Determine the [x, y] coordinate at the center of the cell enclosing the given text.  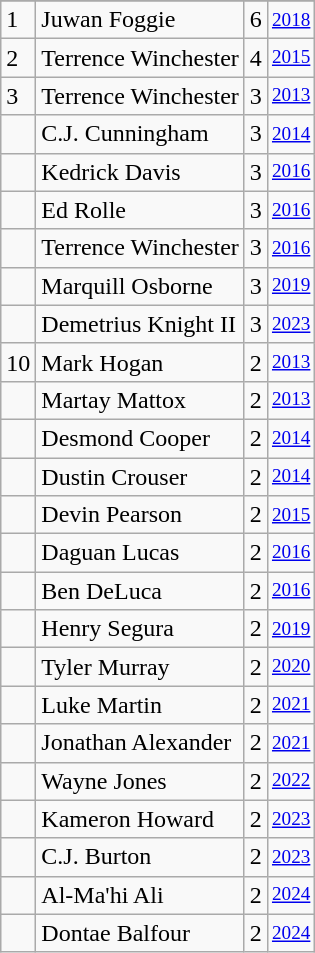
Ed Rolle [140, 210]
Devin Pearson [140, 515]
2018 [291, 20]
Tyler Murray [140, 667]
4 [256, 58]
Henry Segura [140, 629]
1 [18, 20]
Demetrius Knight II [140, 324]
Jonathan Alexander [140, 743]
Dontae Balfour [140, 933]
10 [18, 362]
Mark Hogan [140, 362]
Al-Ma'hi Ali [140, 895]
6 [256, 20]
Dustin Crouser [140, 477]
Desmond Cooper [140, 438]
C.J. Cunningham [140, 134]
Wayne Jones [140, 781]
Ben DeLuca [140, 591]
Luke Martin [140, 705]
C.J. Burton [140, 857]
Marquill Osborne [140, 286]
Daguan Lucas [140, 553]
2020 [291, 667]
2022 [291, 781]
Juwan Foggie [140, 20]
Martay Mattox [140, 400]
Kameron Howard [140, 819]
Kedrick Davis [140, 172]
